Return [X, Y] of the center of cell containing provided text 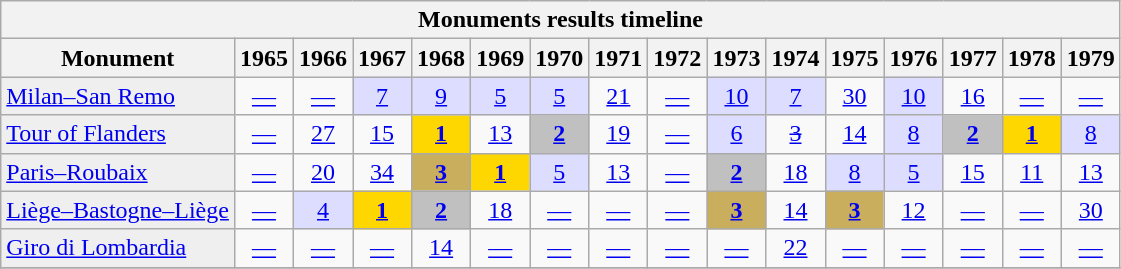
9 [442, 96]
1977 [972, 58]
1971 [618, 58]
1968 [442, 58]
1965 [264, 58]
4 [322, 210]
19 [618, 134]
6 [736, 134]
1975 [854, 58]
1966 [322, 58]
Paris–Roubaix [118, 172]
1976 [914, 58]
27 [322, 134]
1969 [500, 58]
1967 [382, 58]
Monument [118, 58]
Milan–San Remo [118, 96]
11 [1032, 172]
1974 [796, 58]
Tour of Flanders [118, 134]
20 [322, 172]
Liège–Bastogne–Liège [118, 210]
1978 [1032, 58]
12 [914, 210]
1970 [560, 58]
Monuments results timeline [561, 20]
1979 [1090, 58]
Giro di Lombardia [118, 248]
21 [618, 96]
1973 [736, 58]
34 [382, 172]
1972 [678, 58]
16 [972, 96]
22 [796, 248]
